Detect which cell encompasses the target text, then output its (x, y) center coordinate. 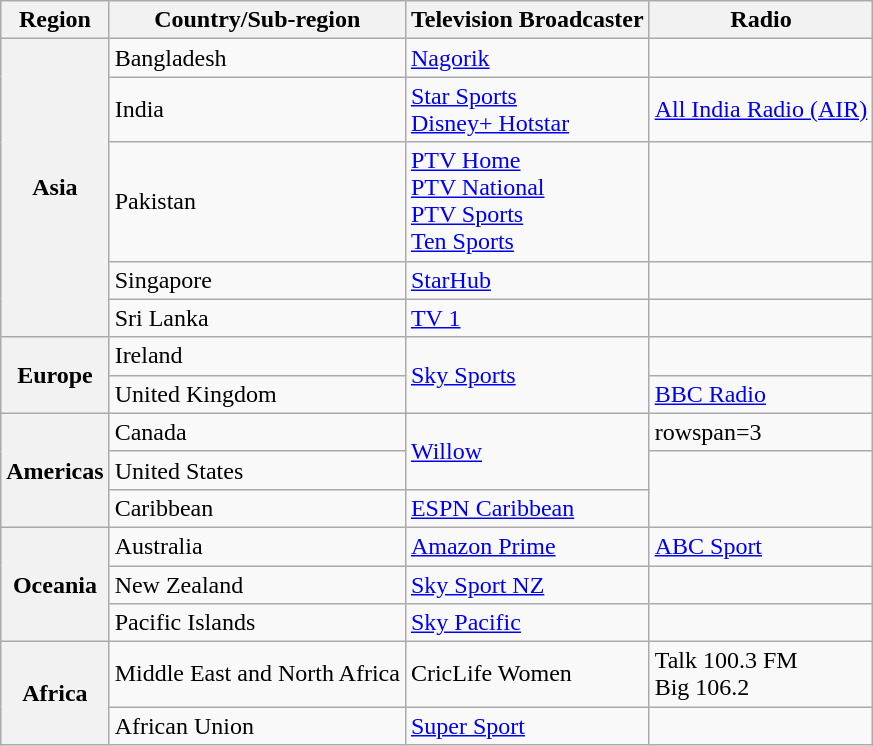
Television Broadcaster (527, 20)
Caribbean (257, 508)
Canada (257, 432)
PTV HomePTV NationalPTV SportsTen Sports (527, 202)
United States (257, 470)
Sri Lanka (257, 318)
Oceania (55, 584)
Bangladesh (257, 58)
All India Radio (AIR) (761, 110)
United Kingdom (257, 394)
Talk 100.3 FMBig 106.2 (761, 674)
TV 1 (527, 318)
Star SportsDisney+ Hotstar (527, 110)
ESPN Caribbean (527, 508)
Singapore (257, 280)
Africa (55, 694)
Pakistan (257, 202)
Pacific Islands (257, 623)
Willow (527, 451)
Europe (55, 375)
CricLife Women (527, 674)
Sky Sport NZ (527, 585)
StarHub (527, 280)
Americas (55, 470)
ABC Sport (761, 546)
BBC Radio (761, 394)
Sky Sports (527, 375)
Asia (55, 188)
Region (55, 20)
Country/Sub-region (257, 20)
New Zealand (257, 585)
Radio (761, 20)
Nagorik (527, 58)
Australia (257, 546)
rowspan=3 (761, 432)
Middle East and North Africa (257, 674)
African Union (257, 726)
India (257, 110)
Amazon Prime (527, 546)
Super Sport (527, 726)
Ireland (257, 356)
Sky Pacific (527, 623)
